Identify which cell holds the provided text, then report its (X, Y) central coordinate. 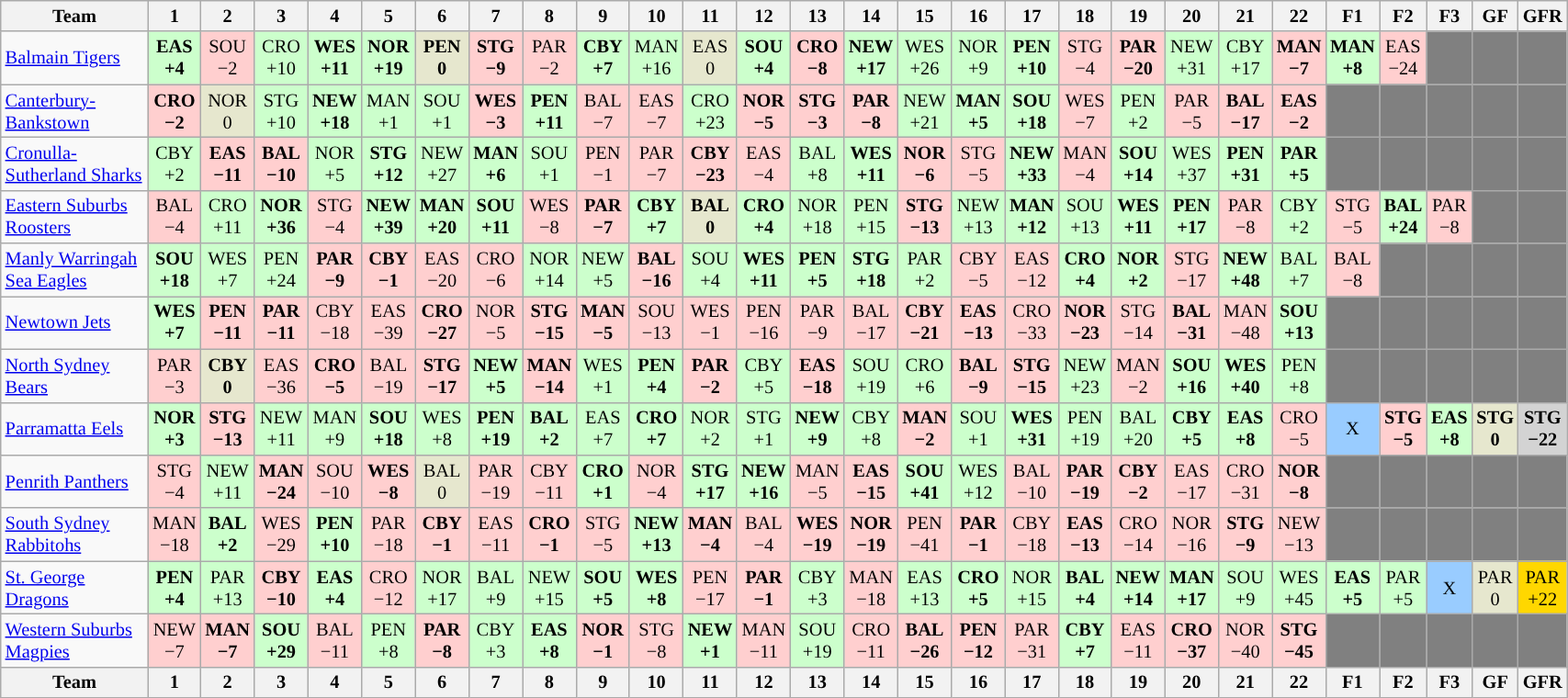
WES−29 (281, 535)
NOR+9 (978, 58)
CBY−10 (281, 588)
CRO−27 (442, 322)
PEN−1 (603, 163)
SOU+9 (1245, 588)
MAN+12 (1032, 217)
BAL+24 (1404, 217)
PAR−5 (1191, 111)
EAS−17 (1191, 481)
WES+31 (1032, 429)
CRO−37 (1191, 640)
MAN+16 (656, 58)
EAS−18 (818, 376)
CBY−21 (924, 322)
BAL+9 (495, 588)
North Sydney Bears (74, 376)
PEN−16 (763, 322)
EAS0 (710, 58)
PAR−20 (1138, 58)
PAR−11 (281, 322)
Balmain Tigers (74, 58)
MAN−24 (281, 481)
MAN+8 (1352, 58)
CRO+11 (227, 217)
PEN+5 (818, 270)
CRO−12 (389, 588)
NOR+19 (389, 58)
STG+1 (763, 429)
NEW+39 (389, 217)
STG+12 (389, 163)
SOU−2 (227, 58)
NOR0 (227, 111)
WES−3 (495, 111)
EAS+13 (924, 588)
SOU+5 (603, 588)
NOR−8 (1299, 481)
WES+37 (1191, 163)
NOR−23 (1084, 322)
NOR+3 (175, 429)
CBY−2 (1138, 481)
WES+40 (1245, 376)
WES−19 (818, 535)
NOR−19 (871, 535)
CRO−2 (175, 111)
STG+18 (871, 270)
CBY−5 (978, 270)
STG−45 (1299, 640)
NOR−40 (1245, 640)
NEW+16 (763, 481)
PEN+11 (549, 111)
CBY+17 (1245, 58)
PEN+31 (1245, 163)
NEW+31 (1191, 58)
Eastern Suburbs Roosters (74, 217)
BAL−9 (978, 376)
NEW+27 (442, 163)
PEN−12 (978, 640)
EAS−24 (1404, 58)
PEN+2 (1138, 111)
PEN0 (442, 58)
WES+45 (1299, 588)
CRO+6 (924, 376)
Penrith Panthers (74, 481)
NEW+9 (818, 429)
MAN+1 (389, 111)
WES+26 (924, 58)
SOU−10 (334, 481)
PEN−11 (227, 322)
WES−7 (1084, 111)
BAL+20 (1138, 429)
Cronulla-Sutherland Sharks (74, 163)
CRO−33 (1032, 322)
STG+10 (281, 111)
STG0 (1495, 429)
PAR+2 (924, 270)
CBY−23 (710, 163)
WES+12 (978, 481)
Canterbury-Bankstown (74, 111)
CBY0 (227, 376)
MAN+17 (1191, 588)
STG−14 (1138, 322)
MAN+6 (495, 163)
NOR+36 (281, 217)
EAS−15 (871, 481)
NEW+48 (1245, 270)
NOR+17 (442, 588)
BAL+4 (1084, 588)
NEW+14 (1138, 588)
NEW−7 (175, 640)
PEN+17 (1191, 217)
SOU+29 (281, 640)
CRO−14 (1138, 535)
PEN+24 (281, 270)
SOU+16 (1191, 376)
NOR+14 (549, 270)
SOU+14 (1138, 163)
NOR−6 (924, 163)
CRO+5 (978, 588)
CRO+23 (710, 111)
PAR+22 (1543, 588)
MAN+9 (334, 429)
South Sydney Rabbitohs (74, 535)
NEW+15 (549, 588)
PAR−31 (1032, 640)
BAL−31 (1191, 322)
SOU+41 (924, 481)
EAS−12 (1032, 270)
CRO−6 (495, 270)
NOR−4 (656, 481)
BAL−26 (924, 640)
STG+17 (710, 481)
MAN+20 (442, 217)
STG−22 (1543, 429)
NOR−1 (603, 640)
CRO+10 (281, 58)
EAS−4 (763, 163)
Western Suburbs Magpies (74, 640)
CRO−31 (1245, 481)
EAS−36 (281, 376)
MAN−11 (763, 640)
NOR+5 (334, 163)
CRO−11 (871, 640)
NEW+18 (334, 111)
BAL−19 (389, 376)
MAN−14 (549, 376)
BAL−11 (334, 640)
BAL+8 (818, 163)
BAL−16 (656, 270)
EAS−2 (1299, 111)
Parramatta Eels (74, 429)
NEW+23 (1084, 376)
Newtown Jets (74, 322)
BAL−7 (603, 111)
EAS+7 (603, 429)
NOR−16 (1191, 535)
Manly Warringah Sea Eagles (74, 270)
NOR+18 (818, 217)
NOR+15 (1032, 588)
STG−8 (656, 640)
MAN+5 (978, 111)
CRO+1 (603, 481)
SOU−13 (656, 322)
EAS−39 (389, 322)
NEW+33 (1032, 163)
PAR+13 (227, 588)
MAN−48 (1245, 322)
CRO−1 (549, 535)
WES+1 (603, 376)
CRO−8 (818, 58)
BAL−8 (1352, 270)
NEW+21 (924, 111)
STG−3 (818, 111)
CBY−11 (549, 481)
WES−1 (710, 322)
PAR−18 (389, 535)
PEN−17 (710, 588)
St. George Dragons (74, 588)
NEW+1 (710, 640)
EAS+5 (1352, 588)
CBY+8 (871, 429)
NEW−13 (1299, 535)
CRO+7 (656, 429)
BAL+7 (1299, 270)
EAS−7 (656, 111)
PAR0 (1495, 588)
PAR−3 (175, 376)
EAS−20 (442, 270)
NEW+17 (871, 58)
SOU+11 (495, 217)
PEN−41 (924, 535)
PEN+15 (871, 217)
